Detect which cell encompasses the target text, then output its [x, y] center coordinate. 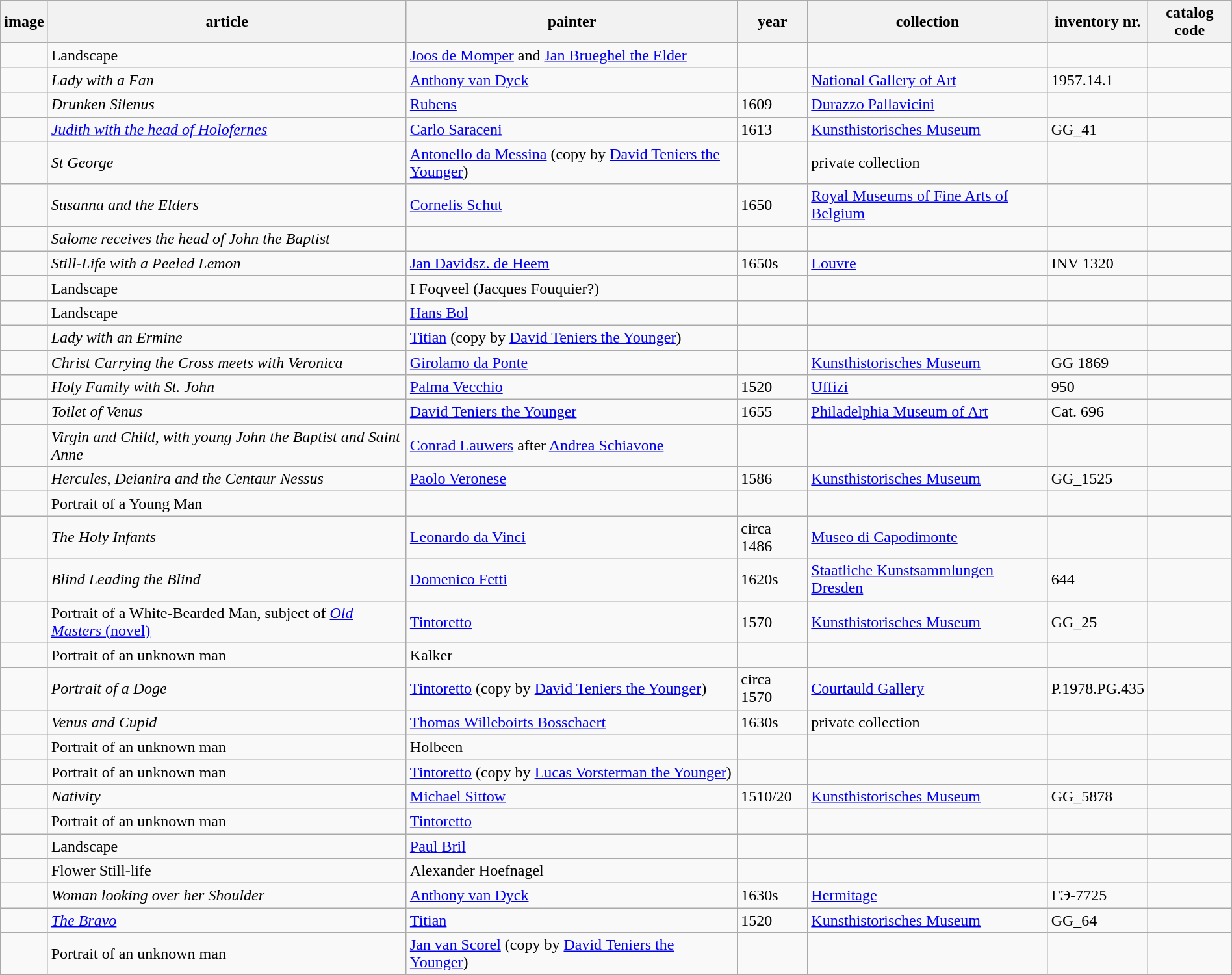
Leonardo da Vinci [572, 537]
Lady with a Fan [227, 80]
1620s [773, 580]
Lady with an Ermine [227, 337]
Girolamo da Ponte [572, 362]
Palma Vecchio [572, 387]
1650s [773, 263]
GG_41 [1097, 129]
The Bravo [227, 920]
David Teniers the Younger [572, 412]
Susanna and the Elders [227, 205]
year [773, 22]
Salome receives the head of John the Baptist [227, 239]
GG_25 [1097, 621]
Blind Leading the Blind [227, 580]
GG_64 [1097, 920]
Tintoretto (copy by Lucas Vorsterman the Younger) [572, 772]
Cornelis Schut [572, 205]
Christ Carrying the Cross meets with Veronica [227, 362]
Portrait of a White-Bearded Man, subject of Old Masters (novel) [227, 621]
Alexander Hoefnagel [572, 871]
Holy Family with St. John [227, 387]
Rubens [572, 105]
Hermitage [928, 896]
Paolo Veronese [572, 479]
P.1978.PG.435 [1097, 689]
Toilet of Venus [227, 412]
Paul Bril [572, 846]
Hans Bol [572, 313]
Still-Life with a Peeled Lemon [227, 263]
Flower Still-life [227, 871]
Thomas Willeboirts Bosschaert [572, 722]
Drunken Silenus [227, 105]
Domenico Fetti [572, 580]
inventory nr. [1097, 22]
950 [1097, 387]
Philadelphia Museum of Art [928, 412]
Louvre [928, 263]
Staatliche Kunstsammlungen Dresden [928, 580]
1613 [773, 129]
Royal Museums of Fine Arts of Belgium [928, 205]
Courtauld Gallery [928, 689]
Jan van Scorel (copy by David Teniers the Younger) [572, 954]
Portrait of a Doge [227, 689]
Venus and Cupid [227, 722]
Durazzo Pallavicini [928, 105]
Woman looking over her Shoulder [227, 896]
1957.14.1 [1097, 80]
St George [227, 162]
circa 1486 [773, 537]
article [227, 22]
644 [1097, 580]
GG 1869 [1097, 362]
Titian (copy by David Teniers the Younger) [572, 337]
1650 [773, 205]
image [24, 22]
I Foqveel (Jacques Fouquier?) [572, 288]
circa 1570 [773, 689]
Judith with the head of Holofernes [227, 129]
ГЭ-7725 [1097, 896]
1586 [773, 479]
Portrait of a Young Man [227, 504]
catalog code [1190, 22]
Nativity [227, 796]
Museo di Capodimonte [928, 537]
1510/20 [773, 796]
Carlo Saraceni [572, 129]
1570 [773, 621]
Kalker [572, 655]
Holbeen [572, 747]
Cat. 696 [1097, 412]
Conrad Lauwers after Andrea Schiavone [572, 446]
painter [572, 22]
INV 1320 [1097, 263]
Joos de Momper and Jan Brueghel the Elder [572, 55]
Virgin and Child, with young John the Baptist and Saint Anne [227, 446]
Antonello da Messina (copy by David Teniers the Younger) [572, 162]
Jan Davidsz. de Heem [572, 263]
Michael Sittow [572, 796]
1609 [773, 105]
1655 [773, 412]
The Holy Infants [227, 537]
Uffizi [928, 387]
GG_1525 [1097, 479]
Tintoretto (copy by David Teniers the Younger) [572, 689]
GG_5878 [1097, 796]
Hercules, Deianira and the Centaur Nessus [227, 479]
Titian [572, 920]
collection [928, 22]
National Gallery of Art [928, 80]
